Pinpoint the cell where the given text exists, returning its (x, y) midpoint coordinate. 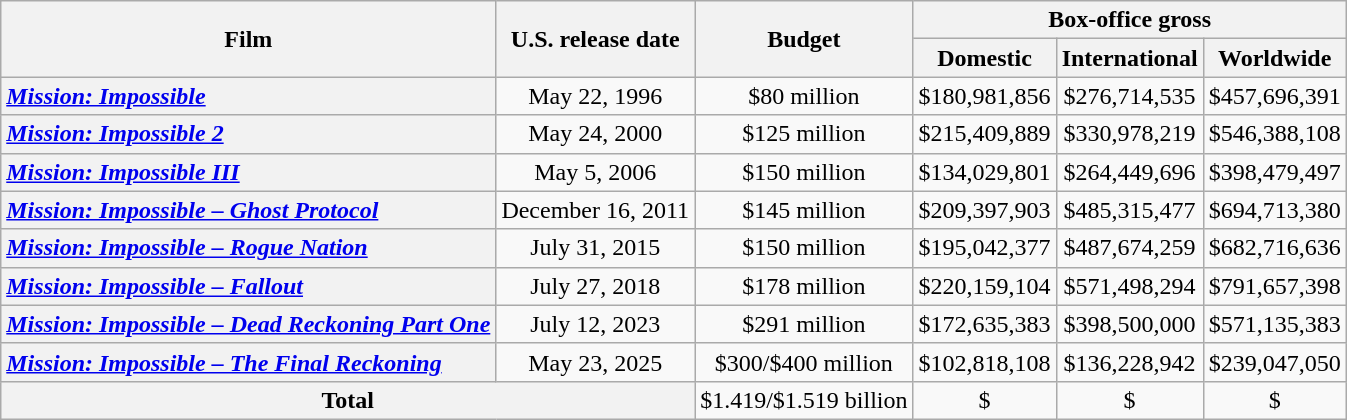
$571,135,383 (1274, 324)
Mission: Impossible III (248, 172)
$209,397,903 (984, 210)
$136,228,942 (1130, 362)
Mission: Impossible – The Final Reckoning (248, 362)
$546,388,108 (1274, 134)
$487,674,259 (1130, 248)
International (1130, 58)
$485,315,477 (1130, 210)
May 24, 2000 (596, 134)
$571,498,294 (1130, 286)
Budget (804, 39)
December 16, 2011 (596, 210)
July 31, 2015 (596, 248)
Mission: Impossible – Dead Reckoning Part One (248, 324)
$239,047,050 (1274, 362)
$145 million (804, 210)
Worldwide (1274, 58)
May 22, 1996 (596, 96)
$398,479,497 (1274, 172)
$102,818,108 (984, 362)
$276,714,535 (1130, 96)
Mission: Impossible (248, 96)
Mission: Impossible 2 (248, 134)
$694,713,380 (1274, 210)
$398,500,000 (1130, 324)
$80 million (804, 96)
July 12, 2023 (596, 324)
$195,042,377 (984, 248)
$215,409,889 (984, 134)
Domestic (984, 58)
U.S. release date (596, 39)
Mission: Impossible – Rogue Nation (248, 248)
$125 million (804, 134)
$172,635,383 (984, 324)
$791,657,398 (1274, 286)
May 23, 2025 (596, 362)
July 27, 2018 (596, 286)
Total (348, 400)
May 5, 2006 (596, 172)
$134,029,801 (984, 172)
$330,978,219 (1130, 134)
$220,159,104 (984, 286)
$1.419/$1.519 billion (804, 400)
$291 million (804, 324)
Box-office gross (1130, 20)
$264,449,696 (1130, 172)
Mission: Impossible – Fallout (248, 286)
$180,981,856 (984, 96)
$300/$400 million (804, 362)
Mission: Impossible – Ghost Protocol (248, 210)
$457,696,391 (1274, 96)
$178 million (804, 286)
Film (248, 39)
$682,716,636 (1274, 248)
